Locate the cell with the specified text and output its (X, Y) center coordinate. 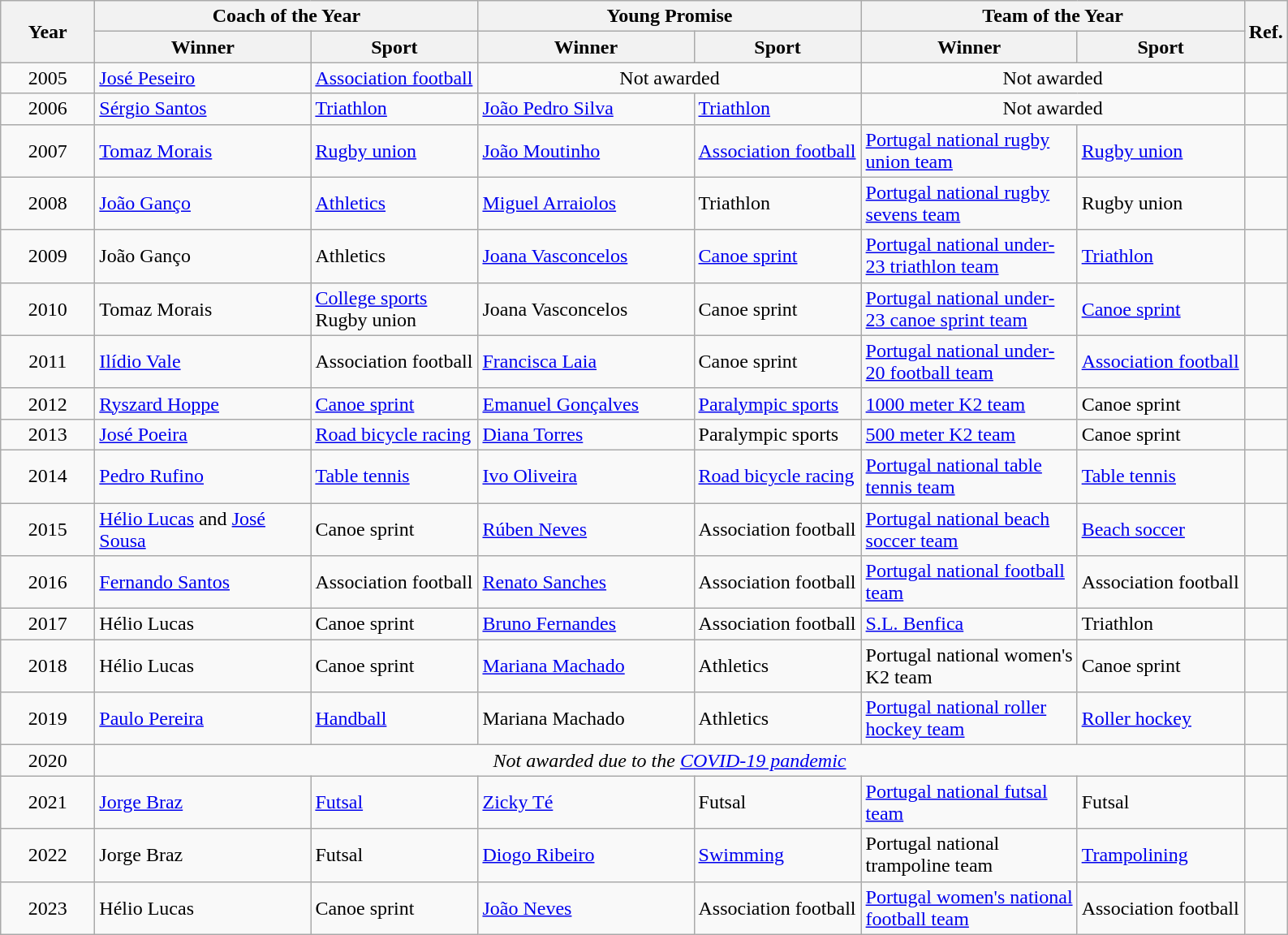
2016 (48, 583)
Beach soccer (1161, 529)
2012 (48, 403)
Portugal national trampoline team (969, 855)
S.L. Benfica (969, 624)
Year (48, 32)
João Moutinho (586, 151)
João Pedro Silva (586, 109)
Zicky Té (586, 802)
2015 (48, 529)
Portugal national roller hockey team (969, 719)
2013 (48, 434)
Pedro Rufino (203, 476)
2005 (48, 78)
College sportsRugby union (394, 308)
Diana Torres (586, 434)
Portugal national under-20 football team (969, 362)
Trampolining (1161, 855)
Portugal national women's K2 team (969, 666)
Diogo Ribeiro (586, 855)
2008 (48, 203)
Hélio Lucas and José Sousa (203, 529)
Young Promise (670, 16)
2023 (48, 907)
João Neves (586, 907)
Ryszard Hoppe (203, 403)
1000 meter K2 team (969, 403)
Coach of the Year (286, 16)
2022 (48, 855)
2018 (48, 666)
Portugal national beach soccer team (969, 529)
Portugal national under-23 triathlon team (969, 256)
Handball (394, 719)
Portugal national football team (969, 583)
2007 (48, 151)
Fernando Santos (203, 583)
Not awarded due to the COVID-19 pandemic (670, 760)
2011 (48, 362)
Ilídio Vale (203, 362)
500 meter K2 team (969, 434)
Portugal women's national football team (969, 907)
2006 (48, 109)
Miguel Arraiolos (586, 203)
Ref. (1266, 32)
Bruno Fernandes (586, 624)
Portugal national table tennis team (969, 476)
Rúben Neves (586, 529)
Sérgio Santos (203, 109)
2021 (48, 802)
Swimming (778, 855)
Emanuel Gonçalves (586, 403)
Renato Sanches (586, 583)
2009 (48, 256)
José Peseiro (203, 78)
2019 (48, 719)
2014 (48, 476)
Portugal national rugby union team (969, 151)
Roller hockey (1161, 719)
José Poeira (203, 434)
Portugal national under-23 canoe sprint team (969, 308)
Ivo Oliveira (586, 476)
Francisca Laia (586, 362)
Portugal national rugby sevens team (969, 203)
Portugal national futsal team (969, 802)
Paulo Pereira (203, 719)
2010 (48, 308)
Team of the Year (1053, 16)
2017 (48, 624)
2020 (48, 760)
